Locate the cell with the specified text and output its (x, y) center coordinate. 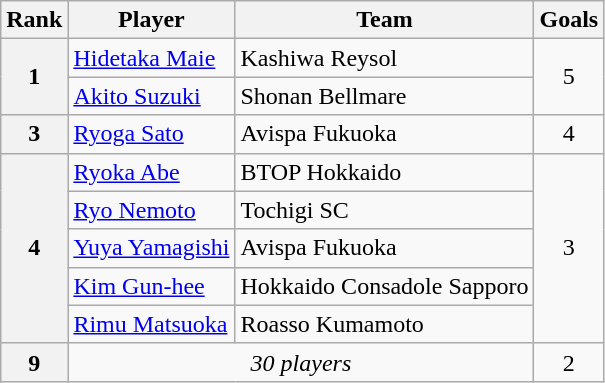
Shonan Bellmare (384, 96)
9 (34, 362)
Akito Suzuki (152, 96)
Team (384, 20)
Hidetaka Maie (152, 58)
5 (569, 77)
Roasso Kumamoto (384, 324)
2 (569, 362)
Ryoga Sato (152, 134)
30 players (301, 362)
Yuya Yamagishi (152, 248)
Kim Gun-hee (152, 286)
BTOP Hokkaido (384, 172)
Hokkaido Consadole Sapporo (384, 286)
Rimu Matsuoka (152, 324)
Ryoka Abe (152, 172)
Tochigi SC (384, 210)
1 (34, 77)
Player (152, 20)
Rank (34, 20)
Kashiwa Reysol (384, 58)
Ryo Nemoto (152, 210)
Goals (569, 20)
